Scan for the cell matching the given text and deliver its [x, y] coordinate at center. 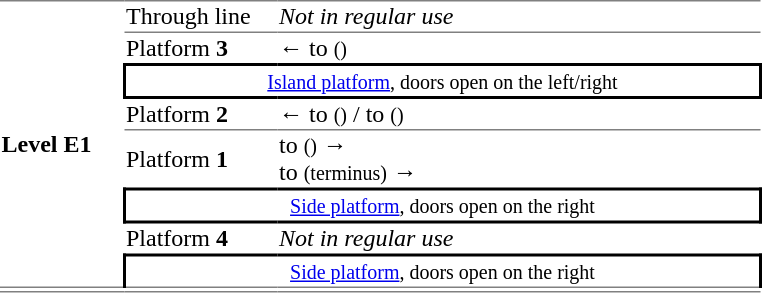
Platform 1 [200, 160]
Through line [200, 17]
Platform 4 [200, 238]
Platform 3 [200, 48]
← to () [520, 48]
Platform 2 [200, 114]
to () → to (terminus) → [520, 160]
Level E1 [62, 144]
Island platform, doors open on the left/right [442, 80]
← to () / to () [520, 114]
